From the cell containing the given text, extract its center point as (x, y) coordinate. 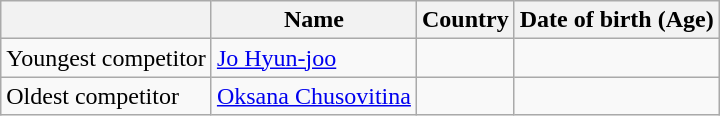
Name (314, 20)
Oldest competitor (106, 96)
Country (465, 20)
Oksana Chusovitina (314, 96)
Jo Hyun-joo (314, 58)
Date of birth (Age) (616, 20)
Youngest competitor (106, 58)
